Scan for the cell matching the given text and deliver its [X, Y] coordinate at center. 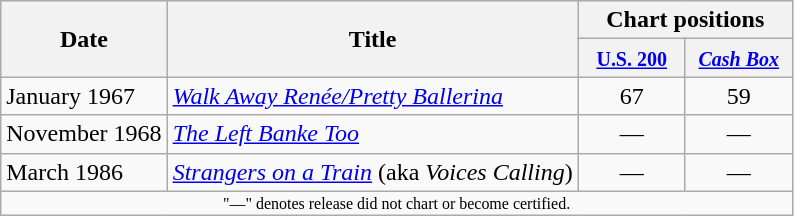
Cash Box [738, 58]
March 1986 [84, 172]
U.S. 200 [632, 58]
59 [738, 96]
Date [84, 39]
67 [632, 96]
The Left Banke Too [372, 134]
Chart positions [685, 20]
January 1967 [84, 96]
November 1968 [84, 134]
Title [372, 39]
Walk Away Renée/Pretty Ballerina [372, 96]
"—" denotes release did not chart or become certified. [397, 203]
Strangers on a Train (aka Voices Calling) [372, 172]
